Pinpoint the cell where the given text exists, returning its [X, Y] midpoint coordinate. 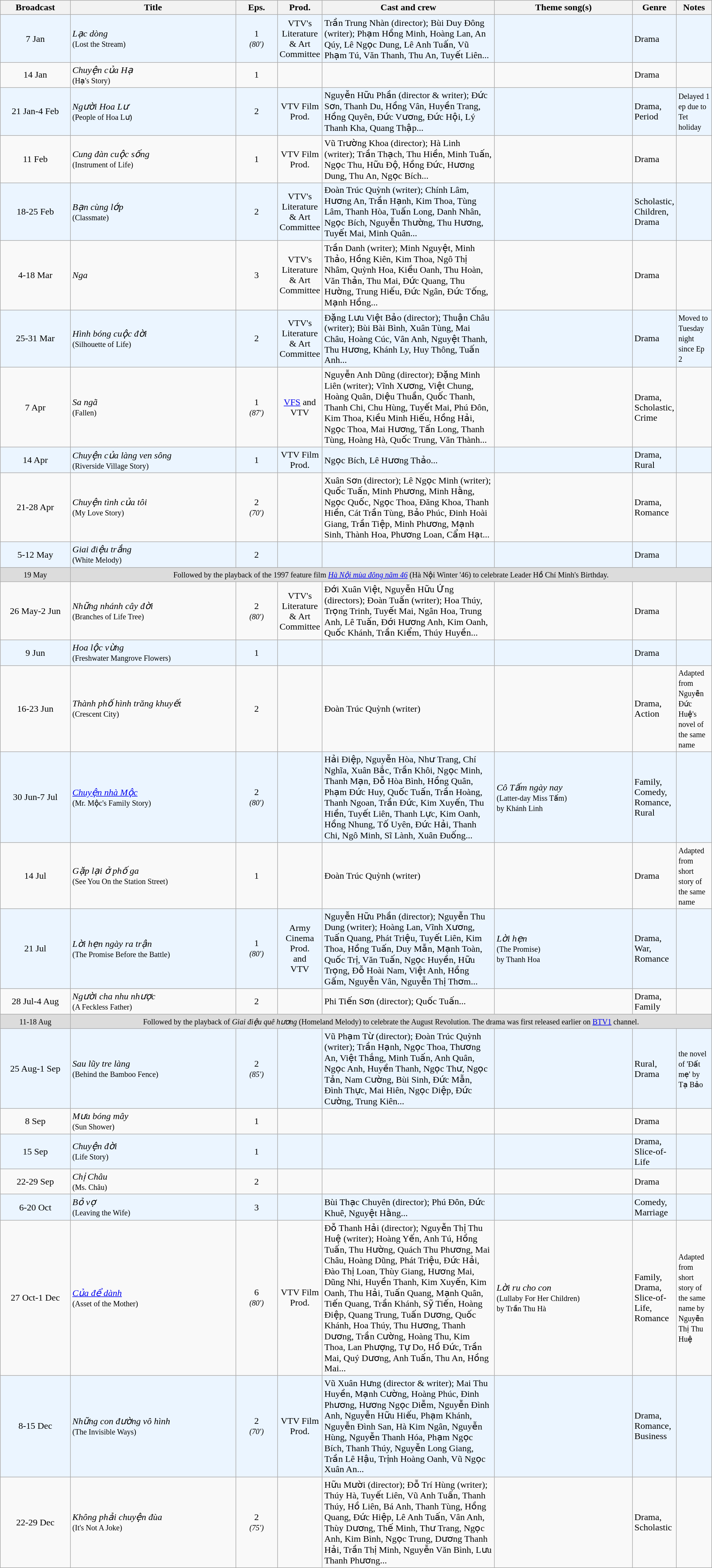
Bạn cùng lớp (Classmate) [153, 212]
Notes [694, 8]
Drama, Rural [655, 460]
Drama, Scholastic [655, 1522]
Bùi Thạc Chuyên (director); Phú Đôn, Đức Khuê, Nguyệt Hằng... [408, 1207]
22-29 Sep [35, 1182]
Drama, Scholastic, Crime [655, 407]
2(75′) [257, 1522]
21 Jan-4 Feb [35, 111]
Eps. [257, 8]
5-12 May [35, 555]
Adapted from short story of the same name by Nguyễn Thị Thu Huệ [694, 1298]
Sa ngã (Fallen) [153, 407]
Lời hẹn(The Promise)by Thanh Hoa [563, 949]
Drama, Slice-of-Life [655, 1151]
14 Jul [35, 876]
the novel of 'Đất mẹ' by Tạ Bảo [694, 1069]
Cast and crew [408, 8]
Phi Tiến Sơn (director); Quốc Tuấn... [408, 1001]
Người Hoa Lư (People of Hoa Lư) [153, 111]
Army Cinema Prod.andVTV [300, 949]
2(85′) [257, 1069]
Drama, Family [655, 1001]
Drama, Romance, Business [655, 1426]
30 Jun-7 Jul [35, 797]
Family, Drama, Slice-of-Life, Romance [655, 1298]
Drama, Action [655, 708]
Comedy, Marriage [655, 1207]
7 Jan [35, 39]
Người cha nhu nhược (A Feckless Father) [153, 1001]
21-28 Apr [35, 507]
6-20 Oct [35, 1207]
Bỏ vợ (Leaving the Wife) [153, 1207]
Thành phố hình trăng khuyết (Crescent City) [153, 708]
Nga [153, 275]
21 Jul [35, 949]
Chuyện đời (Life Story) [153, 1151]
Chị Châu (Ms. Châu) [153, 1182]
Broadcast [35, 8]
9 Jun [35, 653]
27 Oct-1 Dec [35, 1298]
Giai điệu trắng (White Melody) [153, 555]
Chuyện của Hạ (Hạ's Story) [153, 75]
Lời hẹn ngày ra trận (The Promise Before the Battle) [153, 949]
Rural, Drama [655, 1069]
Drama, War, Romance [655, 949]
19 May [35, 574]
Title [153, 8]
Hình bóng cuộc đời (Silhouette of Life) [153, 339]
Những nhánh cây đời (Branches of Life Tree) [153, 611]
Scholastic, Children, Drama [655, 212]
11-18 Aug [35, 1021]
Chuyện của làng ven sông (Riverside Village Story) [153, 460]
4-18 Mar [35, 275]
Drama, Romance [655, 507]
25 Aug-1 Sep [35, 1069]
Adapted from short story of the same name [694, 876]
Cô Tấm ngày nay(Latter-day Miss Tấm)by Khánh Linh [563, 797]
16-23 Jun [35, 708]
Moved to Tuesday night since Ep 2 [694, 339]
6(80′) [257, 1298]
25-31 Mar [35, 339]
Adapted from Nguyễn Đức Huệ's novel of the same name [694, 708]
Hoa lộc vừng (Freshwater Mangrove Flowers) [153, 653]
15 Sep [35, 1151]
Sau lũy tre làng (Behind the Bamboo Fence) [153, 1069]
8-15 Dec [35, 1426]
Gặp lại ở phố ga (See You On the Station Street) [153, 876]
Theme song(s) [563, 8]
Drama, Period [655, 111]
Genre [655, 8]
Không phải chuyện đùa (It's Not A Joke) [153, 1522]
VFS and VTV [300, 407]
Prod. [300, 8]
Nguyễn Hữu Phần (director & writer); Đức Sơn, Thanh Du, Hồng Vân, Huyền Trang, Hồng Quyên, Đức Vương, Đức Hội, Lý Thanh Kha, Quang Thập... [408, 111]
Những con đường vô hình (The Invisible Ways) [153, 1426]
Lời ru cho con(Lullaby For Her Children)by Trần Thu Hà [563, 1298]
7 Apr [35, 407]
Của để dành (Asset of the Mother) [153, 1298]
8 Sep [35, 1121]
26 May-2 Jun [35, 611]
18-25 Feb [35, 212]
Cung đàn cuộc sống (Instrument of Life) [153, 159]
Ngọc Bích, Lê Hương Thảo... [408, 460]
Mưa bóng mây (Sun Shower) [153, 1121]
1(87′) [257, 407]
Followed by the playback of the 1997 feature film Hà Nội mùa đông năm 46 (Hà Nội Winter '46) to celebrate Leader Hồ Chí Minh's Birthday. [391, 574]
Delayed 1 ep due to Tet holiday [694, 111]
22-29 Dec [35, 1522]
28 Jul-4 Aug [35, 1001]
11 Feb [35, 159]
14 Jan [35, 75]
Family, Comedy, Romance, Rural [655, 797]
Vũ Trường Khoa (director); Hà Linh (writer); Trần Thạch, Thu Hiền, Minh Tuấn, Ngọc Thu, Hữu Độ, Hồng Đức, Hương Dung, Thu An, Ngọc Bích... [408, 159]
Lạc dòng (Lost the Stream) [153, 39]
14 Apr [35, 460]
Chuyện tình của tôi (My Love Story) [153, 507]
Chuyện nhà Mộc (Mr. Mộc's Family Story) [153, 797]
